Identify which cell holds the provided text, then report its (x, y) central coordinate. 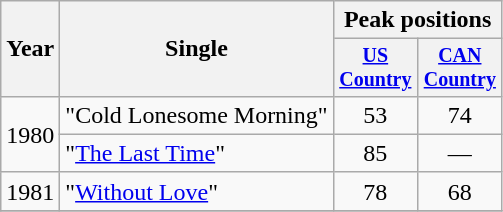
1981 (30, 191)
85 (375, 153)
US Country (375, 68)
Peak positions (418, 20)
68 (460, 191)
53 (375, 115)
— (460, 153)
Single (196, 49)
1980 (30, 134)
78 (375, 191)
CAN Country (460, 68)
74 (460, 115)
"The Last Time" (196, 153)
"Without Love" (196, 191)
"Cold Lonesome Morning" (196, 115)
Year (30, 49)
